Extract the (x, y) coordinate from the center of the cell holding the provided text.  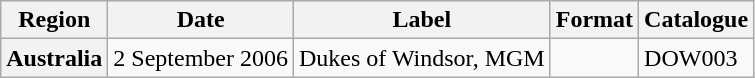
Label (422, 20)
Region (54, 20)
Australia (54, 58)
Catalogue (696, 20)
Date (201, 20)
Format (594, 20)
2 September 2006 (201, 58)
Dukes of Windsor, MGM (422, 58)
DOW003 (696, 58)
